Find where the given text appears and provide that cell's center as [x, y] coordinate. 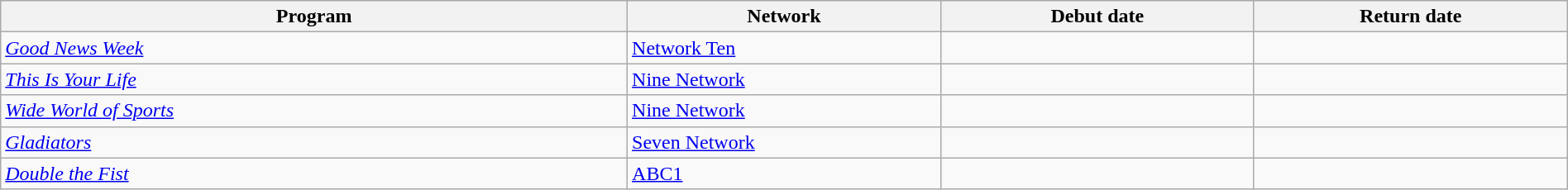
Program [314, 17]
This Is Your Life [314, 79]
Debut date [1097, 17]
Seven Network [784, 142]
Good News Week [314, 48]
Network Ten [784, 48]
Network [784, 17]
Double the Fist [314, 173]
Return date [1411, 17]
Wide World of Sports [314, 111]
Gladiators [314, 142]
ABC1 [784, 173]
